Find where the given text appears and provide that cell's center as [X, Y] coordinate. 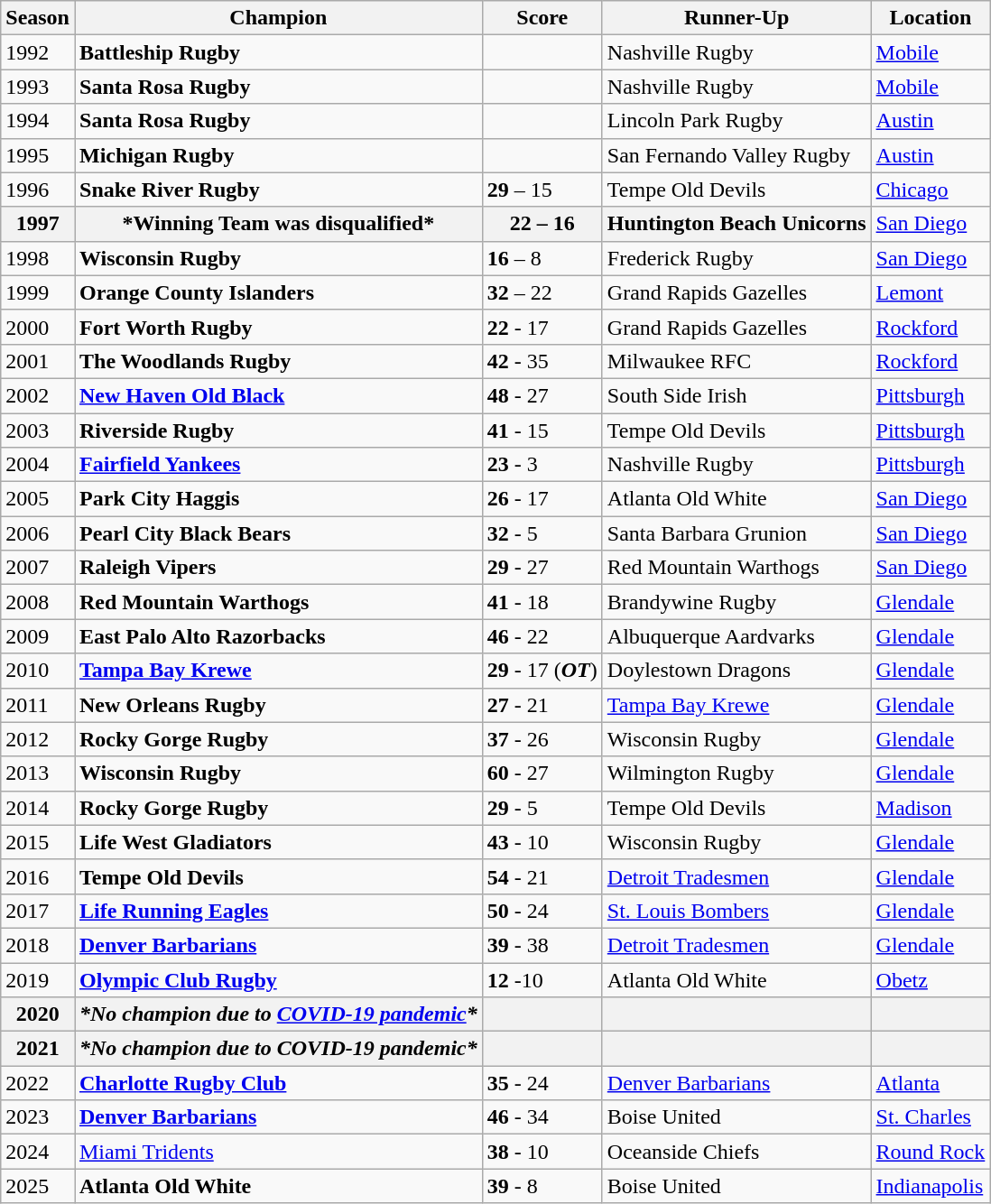
New Haven Old Black [278, 395]
41 - 18 [542, 602]
1993 [38, 87]
2001 [38, 361]
32 – 22 [542, 292]
Pearl City Black Bears [278, 533]
1992 [38, 52]
1999 [38, 292]
12 -10 [542, 979]
New Orleans Rugby [278, 705]
South Side Irish [736, 395]
2011 [38, 705]
1998 [38, 258]
29 - 17 (OT) [542, 671]
46 - 22 [542, 636]
Orange County Islanders [278, 292]
54 - 21 [542, 876]
Charlotte Rugby Club [278, 1083]
27 - 21 [542, 705]
Brandywine Rugby [736, 602]
2016 [38, 876]
39 - 38 [542, 945]
2002 [38, 395]
2009 [38, 636]
37 - 26 [542, 739]
St. Louis Bombers [736, 911]
2008 [38, 602]
Runner-Up [736, 18]
50 - 24 [542, 911]
1994 [38, 121]
43 - 10 [542, 842]
Albuquerque Aardvarks [736, 636]
2014 [38, 808]
38 - 10 [542, 1152]
42 - 35 [542, 361]
Snake River Rugby [278, 190]
East Palo Alto Razorbacks [278, 636]
2020 [38, 1014]
2003 [38, 431]
Doylestown Dragons [736, 671]
2004 [38, 465]
*Winning Team was disqualified* [278, 224]
Chicago [931, 190]
Life West Gladiators [278, 842]
St. Charles [931, 1117]
2018 [38, 945]
Santa Barbara Grunion [736, 533]
2007 [38, 568]
Michigan Rugby [278, 155]
26 - 17 [542, 499]
60 - 27 [542, 773]
Wilmington Rugby [736, 773]
2017 [38, 911]
2006 [38, 533]
Champion [278, 18]
Atlanta [931, 1083]
29 - 5 [542, 808]
Lemont [931, 292]
32 - 5 [542, 533]
Madison [931, 808]
Olympic Club Rugby [278, 979]
1996 [38, 190]
29 - 27 [542, 568]
2025 [38, 1186]
2021 [38, 1049]
Park City Haggis [278, 499]
2013 [38, 773]
Battleship Rugby [278, 52]
Fort Worth Rugby [278, 327]
2010 [38, 671]
29 – 15 [542, 190]
Huntington Beach Unicorns [736, 224]
Raleigh Vipers [278, 568]
41 - 15 [542, 431]
Lincoln Park Rugby [736, 121]
Season [38, 18]
2000 [38, 327]
2005 [38, 499]
Score [542, 18]
2015 [38, 842]
Frederick Rugby [736, 258]
Obetz [931, 979]
23 - 3 [542, 465]
2024 [38, 1152]
Life Running Eagles [278, 911]
22 - 17 [542, 327]
46 - 34 [542, 1117]
48 - 27 [542, 395]
Miami Tridents [278, 1152]
Oceanside Chiefs [736, 1152]
16 – 8 [542, 258]
Location [931, 18]
Round Rock [931, 1152]
2023 [38, 1117]
39 - 8 [542, 1186]
22 – 16 [542, 224]
Milwaukee RFC [736, 361]
Indianapolis [931, 1186]
2012 [38, 739]
Riverside Rugby [278, 431]
2019 [38, 979]
1997 [38, 224]
1995 [38, 155]
2022 [38, 1083]
35 - 24 [542, 1083]
The Woodlands Rugby [278, 361]
Fairfield Yankees [278, 465]
San Fernando Valley Rugby [736, 155]
